Determine the (x, y) coordinate at the center of the cell enclosing the given text.  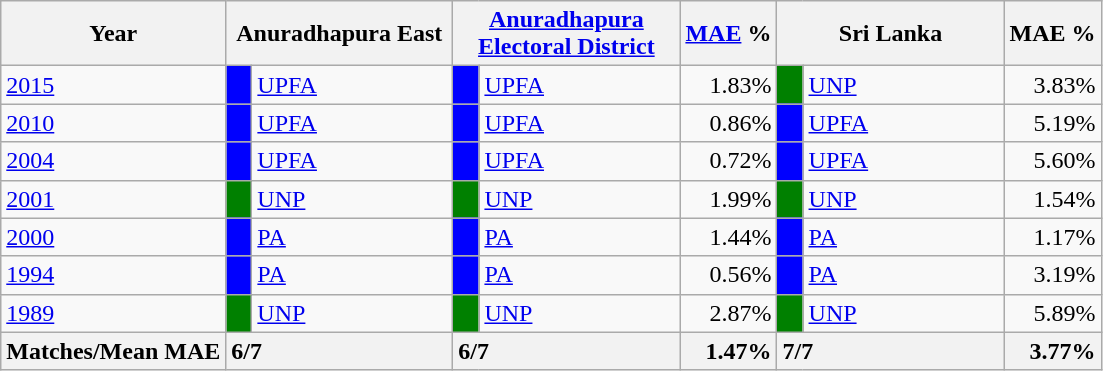
2004 (114, 161)
0.86% (728, 123)
2000 (114, 237)
Matches/Mean MAE (114, 351)
2.87% (728, 313)
Sri Lanka (890, 34)
0.72% (728, 161)
5.19% (1052, 123)
3.19% (1052, 275)
1.99% (728, 199)
5.60% (1052, 161)
3.83% (1052, 85)
3.77% (1052, 351)
Anuradhapura East (340, 34)
Year (114, 34)
7/7 (890, 351)
1.47% (728, 351)
0.56% (728, 275)
1.83% (728, 85)
1989 (114, 313)
1994 (114, 275)
1.17% (1052, 237)
2015 (114, 85)
Anuradhapura Electoral District (566, 34)
2001 (114, 199)
1.44% (728, 237)
5.89% (1052, 313)
1.54% (1052, 199)
2010 (114, 123)
